For the text-containing cell, return its midpoint in (x, y) coordinate format. 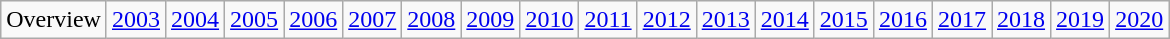
2005 (254, 20)
2020 (1140, 20)
Overview (54, 20)
2019 (1080, 20)
2004 (196, 20)
2018 (1022, 20)
2016 (902, 20)
2007 (372, 20)
2013 (726, 20)
2011 (608, 20)
2006 (314, 20)
2003 (136, 20)
2015 (844, 20)
2008 (432, 20)
2014 (784, 20)
2017 (962, 20)
2012 (666, 20)
2009 (490, 20)
2010 (550, 20)
